From the cell containing the given text, extract its center point as [X, Y] coordinate. 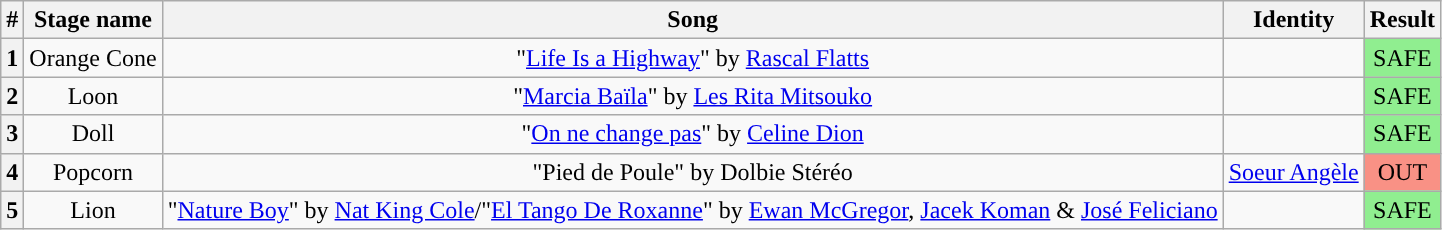
"Nature Boy" by Nat King Cole/"El Tango De Roxanne" by Ewan McGregor, Jacek Koman & José Feliciano [692, 210]
2 [12, 96]
Doll [93, 134]
1 [12, 58]
Identity [1294, 20]
Stage name [93, 20]
Orange Cone [93, 58]
Loon [93, 96]
4 [12, 172]
Result [1402, 20]
"Pied de Poule" by Dolbie Stéréo [692, 172]
OUT [1402, 172]
# [12, 20]
"Marcia Baïla" by Les Rita Mitsouko [692, 96]
Popcorn [93, 172]
5 [12, 210]
"On ne change pas" by Celine Dion [692, 134]
Song [692, 20]
Lion [93, 210]
Soeur Angèle [1294, 172]
3 [12, 134]
"Life Is a Highway" by Rascal Flatts [692, 58]
